Find where the given text appears and provide that cell's center as (x, y) coordinate. 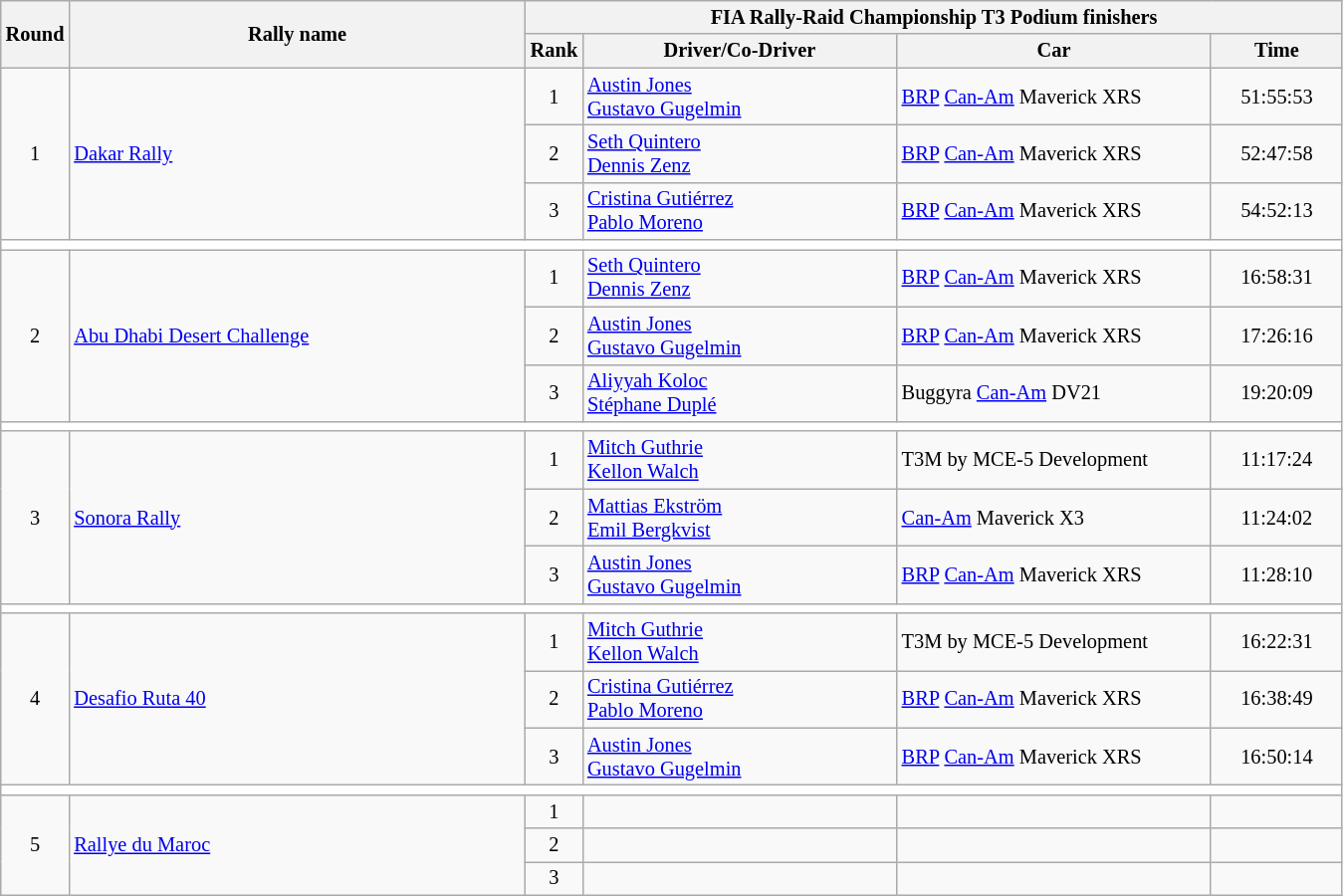
54:52:13 (1276, 211)
11:17:24 (1276, 460)
16:22:31 (1276, 642)
Dakar Rally (297, 153)
4 (36, 699)
17:26:16 (1276, 336)
Rally name (297, 34)
Buggyra Can-Am DV21 (1054, 393)
16:50:14 (1276, 757)
19:20:09 (1276, 393)
Time (1276, 51)
11:24:02 (1276, 518)
Aliyyah Koloc Stéphane Duplé (740, 393)
Abu Dhabi Desert Challenge (297, 335)
Can-Am Maverick X3 (1054, 518)
Sonora Rally (297, 518)
Mattias Ekström Emil Bergkvist (740, 518)
5 (36, 844)
52:47:58 (1276, 153)
Rallye du Maroc (297, 844)
Car (1054, 51)
Driver/Co-Driver (740, 51)
Rank (554, 51)
FIA Rally-Raid Championship T3 Podium finishers (934, 17)
51:55:53 (1276, 97)
16:38:49 (1276, 699)
16:58:31 (1276, 278)
Round (36, 34)
11:28:10 (1276, 574)
Desafio Ruta 40 (297, 699)
